Output the (X, Y) coordinate of the center of the cell containing the given text.  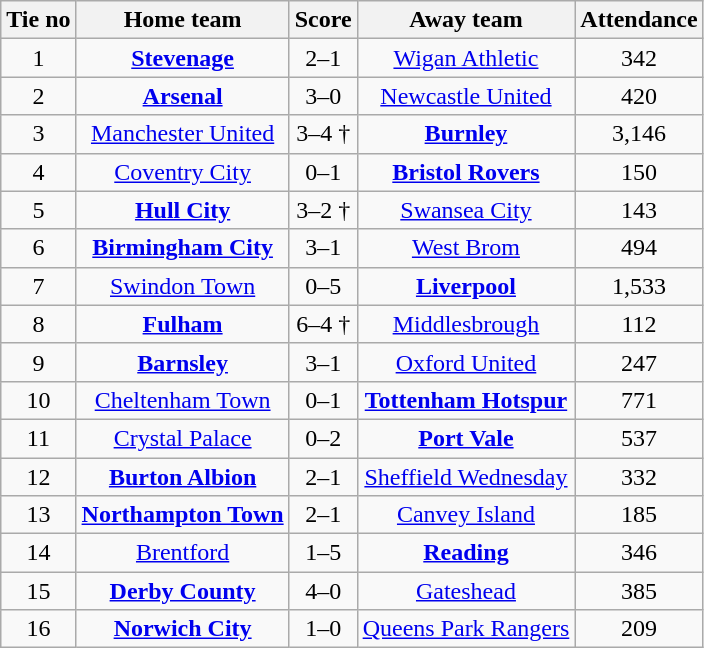
15 (38, 591)
4–0 (323, 591)
Burton Albion (182, 477)
2 (38, 96)
Northampton Town (182, 515)
Crystal Palace (182, 438)
1–5 (323, 553)
150 (639, 172)
209 (639, 629)
11 (38, 438)
Bristol Rovers (466, 172)
14 (38, 553)
Barnsley (182, 362)
1–0 (323, 629)
Canvey Island (466, 515)
Cheltenham Town (182, 400)
3 (38, 134)
Port Vale (466, 438)
332 (639, 477)
Swindon Town (182, 286)
7 (38, 286)
Newcastle United (466, 96)
13 (38, 515)
5 (38, 210)
3,146 (639, 134)
Brentford (182, 553)
Norwich City (182, 629)
494 (639, 248)
3–0 (323, 96)
Stevenage (182, 58)
Derby County (182, 591)
Tottenham Hotspur (466, 400)
247 (639, 362)
3–2 † (323, 210)
1,533 (639, 286)
10 (38, 400)
West Brom (466, 248)
342 (639, 58)
Burnley (466, 134)
Tie no (38, 20)
Birmingham City (182, 248)
4 (38, 172)
Manchester United (182, 134)
3–4 † (323, 134)
Home team (182, 20)
Away team (466, 20)
185 (639, 515)
6–4 † (323, 324)
143 (639, 210)
8 (38, 324)
9 (38, 362)
Arsenal (182, 96)
385 (639, 591)
16 (38, 629)
Wigan Athletic (466, 58)
Reading (466, 553)
Swansea City (466, 210)
0–2 (323, 438)
Hull City (182, 210)
Gateshead (466, 591)
Liverpool (466, 286)
Fulham (182, 324)
Oxford United (466, 362)
346 (639, 553)
Attendance (639, 20)
Middlesbrough (466, 324)
537 (639, 438)
Score (323, 20)
12 (38, 477)
1 (38, 58)
6 (38, 248)
0–5 (323, 286)
420 (639, 96)
Queens Park Rangers (466, 629)
Sheffield Wednesday (466, 477)
Coventry City (182, 172)
771 (639, 400)
112 (639, 324)
